Locate the cell with the specified text and output its [x, y] center coordinate. 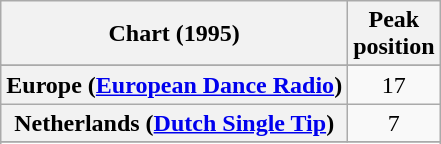
Chart (1995) [174, 34]
Peakposition [394, 34]
Europe (European Dance Radio) [174, 85]
7 [394, 123]
17 [394, 85]
Netherlands (Dutch Single Tip) [174, 123]
